Detect which cell encompasses the target text, then output its [x, y] center coordinate. 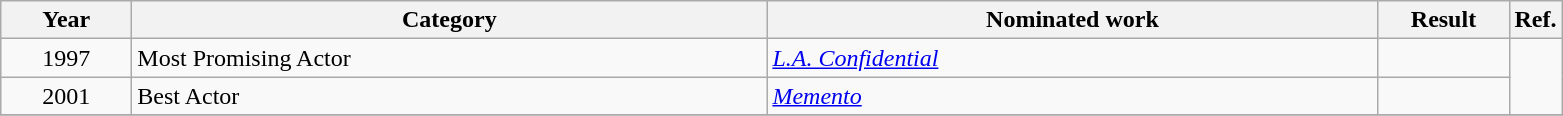
Memento [1072, 96]
1997 [66, 58]
L.A. Confidential [1072, 58]
Category [450, 20]
2001 [66, 96]
Result [1444, 20]
Nominated work [1072, 20]
Ref. [1536, 20]
Year [66, 20]
Most Promising Actor [450, 58]
Best Actor [450, 96]
